Return [X, Y] of the center of cell containing provided text 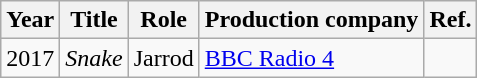
Year [30, 20]
2017 [30, 58]
Ref. [450, 20]
Role [164, 20]
BBC Radio 4 [312, 58]
Title [94, 20]
Production company [312, 20]
Jarrod [164, 58]
Snake [94, 58]
